Extract the (x, y) coordinate from the center of the cell holding the provided text.  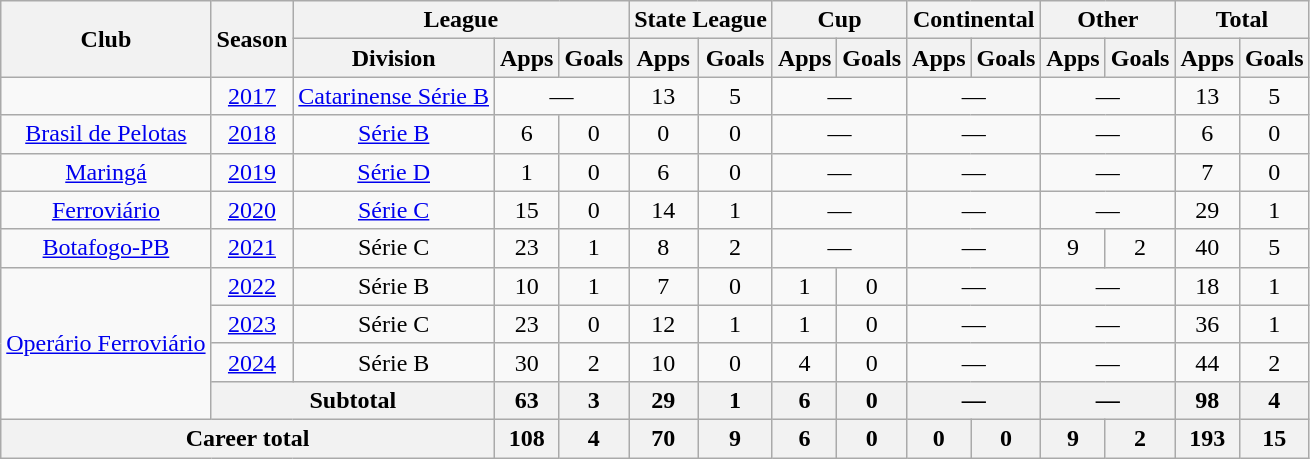
2023 (252, 324)
Ferroviário (106, 210)
Season (252, 39)
State League (701, 20)
44 (1207, 362)
Subtotal (352, 400)
Club (106, 39)
Total (1242, 20)
12 (664, 324)
Catarinense Série B (394, 96)
Maringá (106, 172)
8 (664, 248)
63 (527, 400)
70 (664, 438)
36 (1207, 324)
40 (1207, 248)
14 (664, 210)
30 (527, 362)
Brasil de Pelotas (106, 134)
Other (1108, 20)
2024 (252, 362)
Série D (394, 172)
2022 (252, 286)
3 (594, 400)
98 (1207, 400)
2018 (252, 134)
2021 (252, 248)
League (461, 20)
Continental (974, 20)
2019 (252, 172)
Operário Ferroviário (106, 343)
193 (1207, 438)
Cup (839, 20)
Division (394, 58)
18 (1207, 286)
108 (527, 438)
Botafogo-PB (106, 248)
2017 (252, 96)
2020 (252, 210)
Career total (248, 438)
